Find where the given text appears and provide that cell's center as (x, y) coordinate. 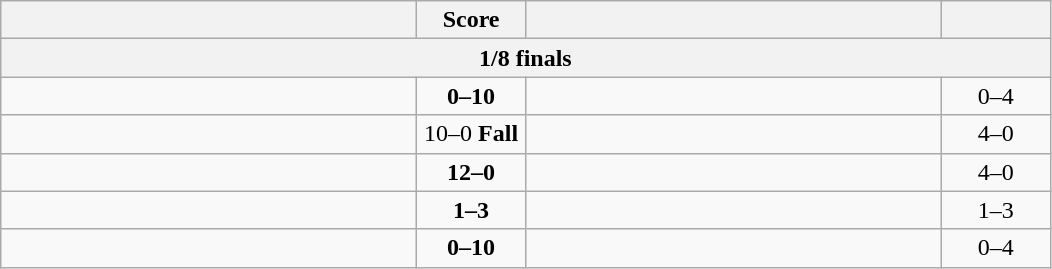
10–0 Fall (472, 134)
Score (472, 20)
1/8 finals (526, 58)
12–0 (472, 172)
